Return the (X, Y) coordinate for the center point of the cell that contains the specified text.  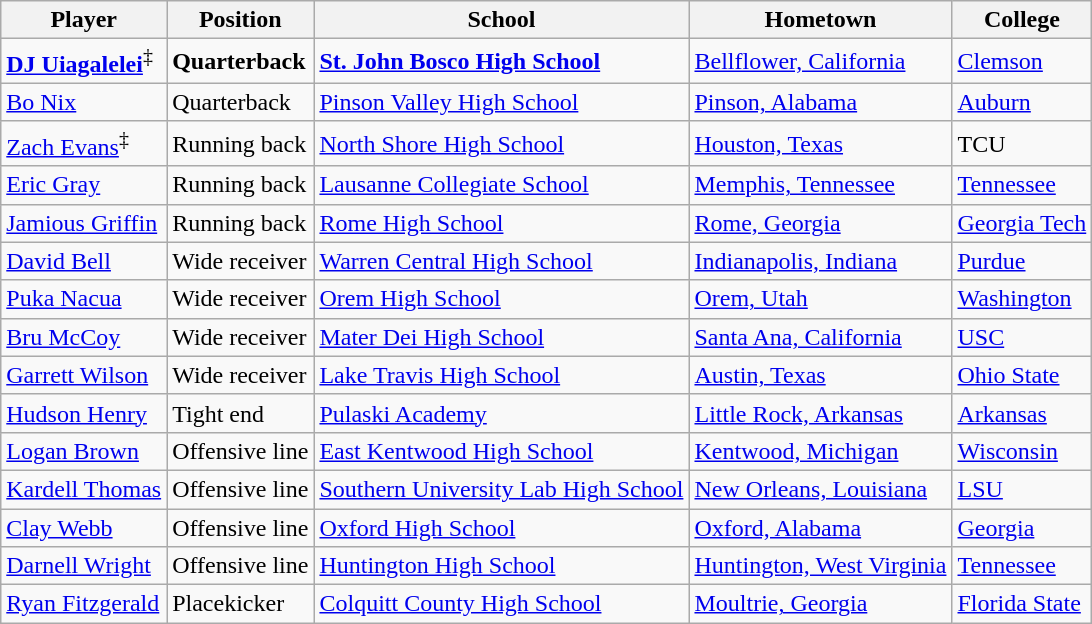
Clay Webb (84, 528)
Clemson (1022, 62)
Huntington High School (502, 566)
Hometown (820, 20)
Orem High School (502, 299)
Auburn (1022, 102)
Garrett Wilson (84, 375)
Santa Ana, California (820, 337)
Wisconsin (1022, 451)
Orem, Utah (820, 299)
Austin, Texas (820, 375)
Darnell Wright (84, 566)
Placekicker (240, 604)
Tight end (240, 413)
Bellflower, California (820, 62)
Memphis, Tennessee (820, 185)
Pinson Valley High School (502, 102)
Pinson, Alabama (820, 102)
Houston, Texas (820, 144)
Kardell Thomas (84, 489)
Jamious Griffin (84, 223)
Puka Nacua (84, 299)
Lake Travis High School (502, 375)
Eric Gray (84, 185)
Bru McCoy (84, 337)
New Orleans, Louisiana (820, 489)
Purdue (1022, 261)
Ohio State (1022, 375)
David Bell (84, 261)
Florida State (1022, 604)
Rome High School (502, 223)
Hudson Henry (84, 413)
Rome, Georgia (820, 223)
North Shore High School (502, 144)
St. John Bosco High School (502, 62)
East Kentwood High School (502, 451)
Huntington, West Virginia (820, 566)
USC (1022, 337)
Moultrie, Georgia (820, 604)
Colquitt County High School (502, 604)
Bo Nix (84, 102)
Warren Central High School (502, 261)
Georgia (1022, 528)
Oxford, Alabama (820, 528)
Ryan Fitzgerald (84, 604)
DJ Uiagalelei‡ (84, 62)
Georgia Tech (1022, 223)
Player (84, 20)
LSU (1022, 489)
Mater Dei High School (502, 337)
School (502, 20)
Arkansas (1022, 413)
Kentwood, Michigan (820, 451)
Indianapolis, Indiana (820, 261)
Washington (1022, 299)
TCU (1022, 144)
Position (240, 20)
Lausanne Collegiate School (502, 185)
Logan Brown (84, 451)
Little Rock, Arkansas (820, 413)
Pulaski Academy (502, 413)
College (1022, 20)
Oxford High School (502, 528)
Zach Evans‡ (84, 144)
Southern University Lab High School (502, 489)
